Extract the (x, y) coordinate from the center of the cell holding the provided text.  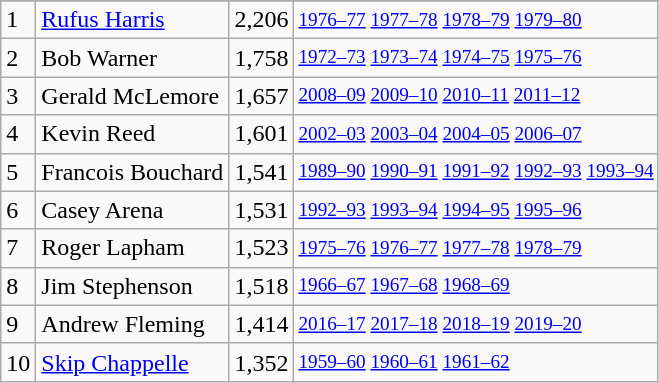
9 (18, 324)
Kevin Reed (132, 134)
Roger Lapham (132, 248)
Francois Bouchard (132, 172)
2,206 (262, 20)
Bob Warner (132, 58)
Jim Stephenson (132, 286)
1,352 (262, 362)
1,601 (262, 134)
4 (18, 134)
1972–73 1973–74 1974–75 1975–76 (476, 58)
Casey Arena (132, 210)
2002–03 2003–04 2004–05 2006–07 (476, 134)
1959–60 1960–61 1961–62 (476, 362)
2016–17 2017–18 2018–19 2019–20 (476, 324)
Gerald McLemore (132, 96)
Rufus Harris (132, 20)
1975–76 1976–77 1977–78 1978–79 (476, 248)
7 (18, 248)
Andrew Fleming (132, 324)
10 (18, 362)
1,523 (262, 248)
1976–77 1977–78 1978–79 1979–80 (476, 20)
1,531 (262, 210)
3 (18, 96)
1,518 (262, 286)
1,414 (262, 324)
Skip Chappelle (132, 362)
2008–09 2009–10 2010–11 2011–12 (476, 96)
8 (18, 286)
1 (18, 20)
1966–67 1967–68 1968–69 (476, 286)
5 (18, 172)
1992–93 1993–94 1994–95 1995–96 (476, 210)
1,657 (262, 96)
6 (18, 210)
1,758 (262, 58)
1,541 (262, 172)
1989–90 1990–91 1991–92 1992–93 1993–94 (476, 172)
2 (18, 58)
